Identify which cell holds the provided text, then report its [x, y] central coordinate. 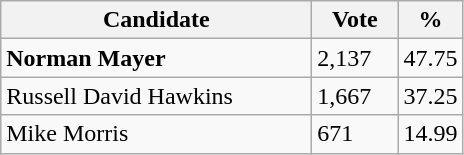
1,667 [355, 96]
% [430, 20]
Norman Mayer [156, 58]
Candidate [156, 20]
37.25 [430, 96]
Mike Morris [156, 134]
Russell David Hawkins [156, 96]
671 [355, 134]
Vote [355, 20]
2,137 [355, 58]
14.99 [430, 134]
47.75 [430, 58]
